Capture the cell that displays the provided text and extract its (x, y) central coordinate. 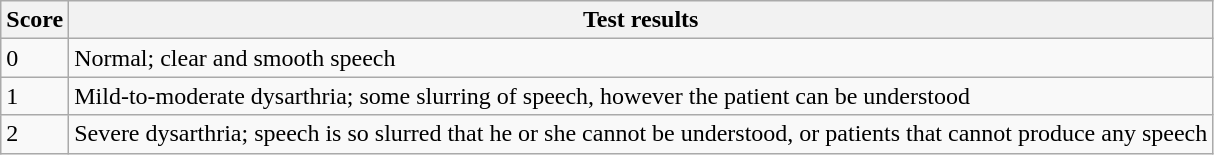
Normal; clear and smooth speech (641, 58)
1 (35, 96)
0 (35, 58)
Mild-to-moderate dysarthria; some slurring of speech, however the patient can be understood (641, 96)
Score (35, 20)
Severe dysarthria; speech is so slurred that he or she cannot be understood, or patients that cannot produce any speech (641, 134)
2 (35, 134)
Test results (641, 20)
